Identify which cell holds the provided text, then report its (X, Y) central coordinate. 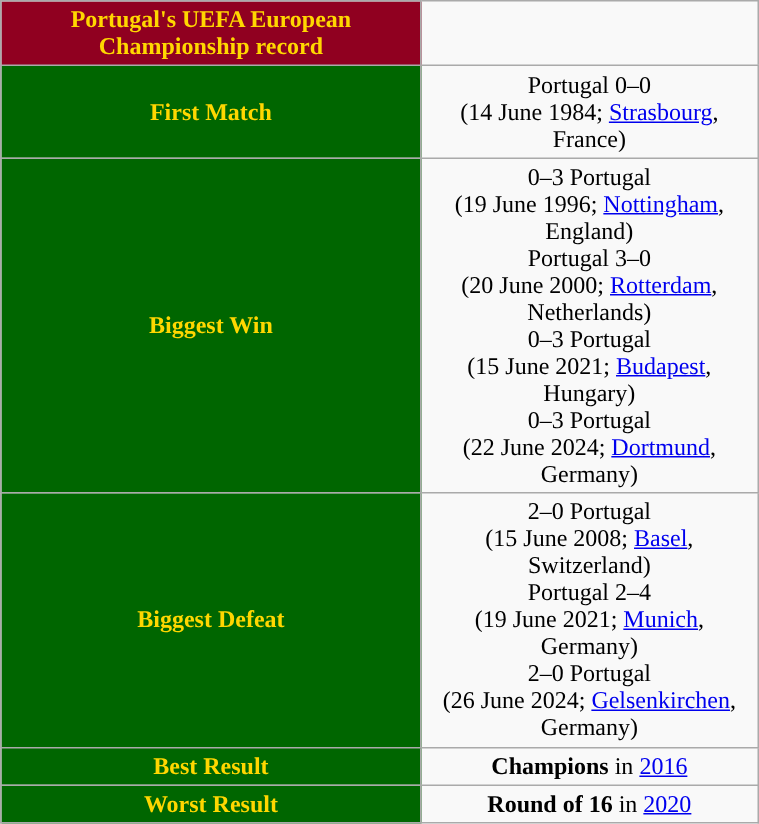
Biggest Win (211, 326)
Portugal 0–0 (14 June 1984; Strasbourg, France) (590, 112)
First Match (211, 112)
Portugal's UEFA European Championship record (211, 34)
2–0 Portugal(15 June 2008; Basel, Switzerland)Portugal 2–4 (19 June 2021; Munich, Germany) 2–0 Portugal(26 June 2024; Gelsenkirchen, Germany) (590, 620)
Round of 16 in 2020 (590, 804)
Worst Result (211, 804)
Best Result (211, 766)
Champions in 2016 (590, 766)
Biggest Defeat (211, 620)
